Search for the cell housing the specified text and yield its (x, y) center coordinate. 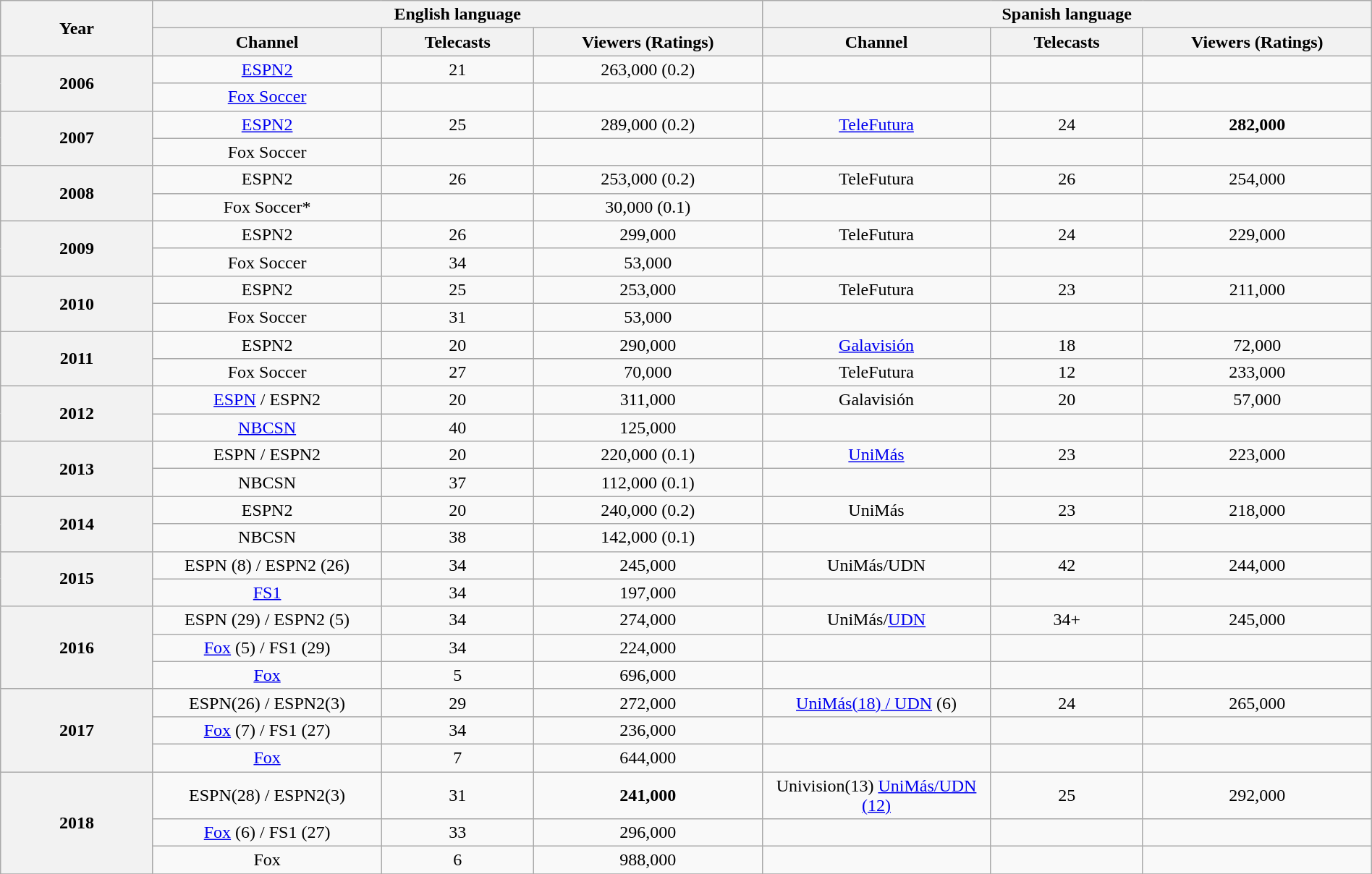
296,000 (648, 833)
English language (457, 14)
Fox (7) / FS1 (27) (267, 730)
34+ (1067, 620)
5 (457, 675)
2017 (77, 730)
70,000 (648, 373)
6 (457, 860)
18 (1067, 345)
2007 (77, 138)
2006 (77, 83)
220,000 (0.1) (648, 455)
2014 (77, 524)
ESPN (29) / ESPN2 (5) (267, 620)
42 (1067, 565)
ESPN(28) / ESPN2(3) (267, 794)
696,000 (648, 675)
241,000 (648, 794)
197,000 (648, 593)
233,000 (1257, 373)
244,000 (1257, 565)
33 (457, 833)
282,000 (1257, 124)
FS1 (267, 593)
57,000 (1257, 400)
253,000 (648, 289)
2010 (77, 303)
37 (457, 483)
254,000 (1257, 179)
21 (457, 69)
224,000 (648, 648)
Year (77, 28)
236,000 (648, 730)
2011 (77, 359)
2012 (77, 414)
125,000 (648, 428)
27 (457, 373)
289,000 (0.2) (648, 124)
644,000 (648, 758)
223,000 (1257, 455)
988,000 (648, 860)
29 (457, 703)
30,000 (0.1) (648, 207)
263,000 (0.2) (648, 69)
Fox (6) / FS1 (27) (267, 833)
Fox (5) / FS1 (29) (267, 648)
274,000 (648, 620)
299,000 (648, 234)
ESPN (8) / ESPN2 (26) (267, 565)
ESPN(26) / ESPN2(3) (267, 703)
112,000 (0.1) (648, 483)
40 (457, 428)
12 (1067, 373)
292,000 (1257, 794)
229,000 (1257, 234)
290,000 (648, 345)
2008 (77, 193)
240,000 (0.2) (648, 510)
311,000 (648, 400)
2016 (77, 648)
2013 (77, 469)
253,000 (0.2) (648, 179)
2009 (77, 248)
272,000 (648, 703)
Spanish language (1067, 14)
2018 (77, 822)
7 (457, 758)
218,000 (1257, 510)
38 (457, 538)
72,000 (1257, 345)
211,000 (1257, 289)
142,000 (0.1) (648, 538)
Fox Soccer* (267, 207)
265,000 (1257, 703)
UniMás(18) / UDN (6) (876, 703)
2015 (77, 579)
Univision(13) UniMás/UDN (12) (876, 794)
